Pinpoint the cell where the given text exists, returning its [x, y] midpoint coordinate. 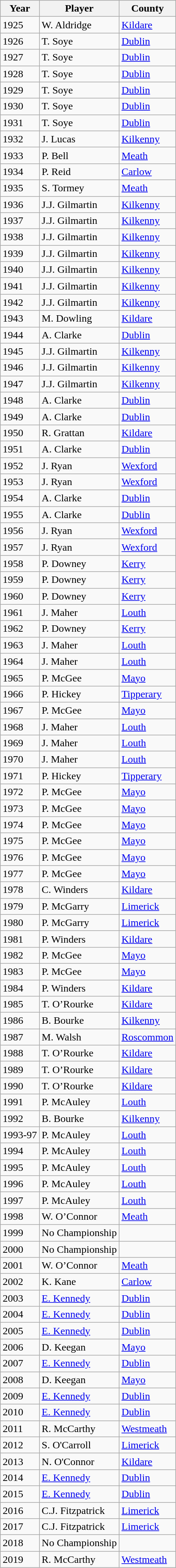
M. Dowling [79, 319]
1980 [20, 923]
1992 [20, 1119]
2007 [20, 1363]
1947 [20, 384]
1926 [20, 41]
1963 [20, 645]
Year [20, 9]
N. O'Connor [79, 1461]
1955 [20, 515]
1946 [20, 368]
1968 [20, 727]
1957 [20, 547]
1964 [20, 661]
2009 [20, 1396]
2002 [20, 1282]
1958 [20, 564]
2014 [20, 1478]
2004 [20, 1315]
1997 [20, 1200]
J. Lucas [79, 139]
County [147, 9]
1952 [20, 465]
Roscommon [147, 1037]
1953 [20, 482]
1994 [20, 1151]
1935 [20, 188]
1979 [20, 906]
1967 [20, 710]
1944 [20, 335]
1932 [20, 139]
1939 [20, 253]
1956 [20, 531]
1949 [20, 416]
1951 [20, 449]
1998 [20, 1216]
R. Grattan [79, 433]
1927 [20, 57]
1961 [20, 612]
1931 [20, 123]
1988 [20, 1053]
2000 [20, 1249]
Player [79, 9]
1925 [20, 25]
1985 [20, 1004]
2001 [20, 1266]
1965 [20, 678]
1973 [20, 808]
1948 [20, 400]
1978 [20, 890]
1976 [20, 857]
1934 [20, 172]
2019 [20, 1559]
1929 [20, 90]
1943 [20, 319]
1966 [20, 694]
1995 [20, 1167]
2010 [20, 1412]
2008 [20, 1380]
S. O'Carroll [79, 1445]
1993-97 [20, 1135]
C. Winders [79, 890]
1928 [20, 74]
1974 [20, 825]
1975 [20, 841]
K. Kane [79, 1282]
1954 [20, 498]
1972 [20, 792]
1969 [20, 743]
1989 [20, 1070]
1986 [20, 1021]
1996 [20, 1184]
1937 [20, 221]
2005 [20, 1331]
S. Tormey [79, 188]
1936 [20, 205]
2012 [20, 1445]
M. Walsh [79, 1037]
1933 [20, 155]
2003 [20, 1298]
2015 [20, 1494]
1960 [20, 596]
P. Bell [79, 155]
1981 [20, 939]
1987 [20, 1037]
1977 [20, 874]
1940 [20, 270]
1971 [20, 776]
1984 [20, 988]
2018 [20, 1543]
P. Reid [79, 172]
W. Aldridge [79, 25]
1945 [20, 351]
1983 [20, 971]
1962 [20, 629]
2011 [20, 1429]
1938 [20, 237]
2016 [20, 1510]
1999 [20, 1233]
1941 [20, 286]
1950 [20, 433]
2013 [20, 1461]
1942 [20, 302]
2017 [20, 1527]
1991 [20, 1102]
1982 [20, 955]
1990 [20, 1086]
1930 [20, 106]
1970 [20, 760]
2006 [20, 1347]
1959 [20, 580]
